Scan for the cell matching the given text and deliver its (X, Y) coordinate at center. 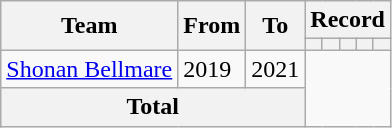
Record (348, 20)
Shonan Bellmare (90, 69)
2019 (212, 69)
2021 (276, 69)
From (212, 26)
Total (153, 107)
To (276, 26)
Team (90, 26)
